Pinpoint the cell where the given text exists, returning its (x, y) midpoint coordinate. 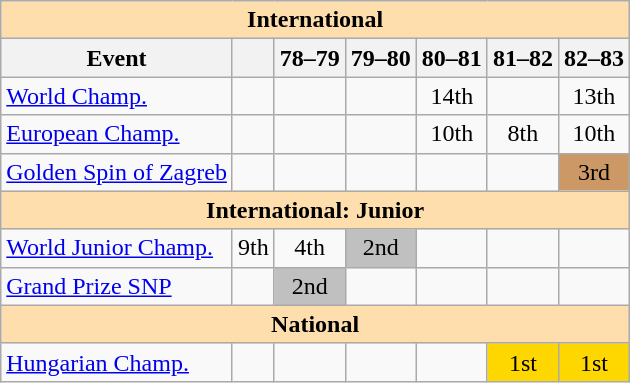
4th (310, 248)
78–79 (310, 58)
9th (253, 248)
3rd (594, 172)
European Champ. (117, 134)
80–81 (452, 58)
79–80 (380, 58)
World Junior Champ. (117, 248)
8th (522, 134)
Grand Prize SNP (117, 286)
82–83 (594, 58)
International: Junior (316, 210)
Golden Spin of Zagreb (117, 172)
National (316, 324)
13th (594, 96)
Event (117, 58)
81–82 (522, 58)
International (316, 20)
Hungarian Champ. (117, 362)
World Champ. (117, 96)
14th (452, 96)
